Search for the cell housing the specified text and yield its [X, Y] center coordinate. 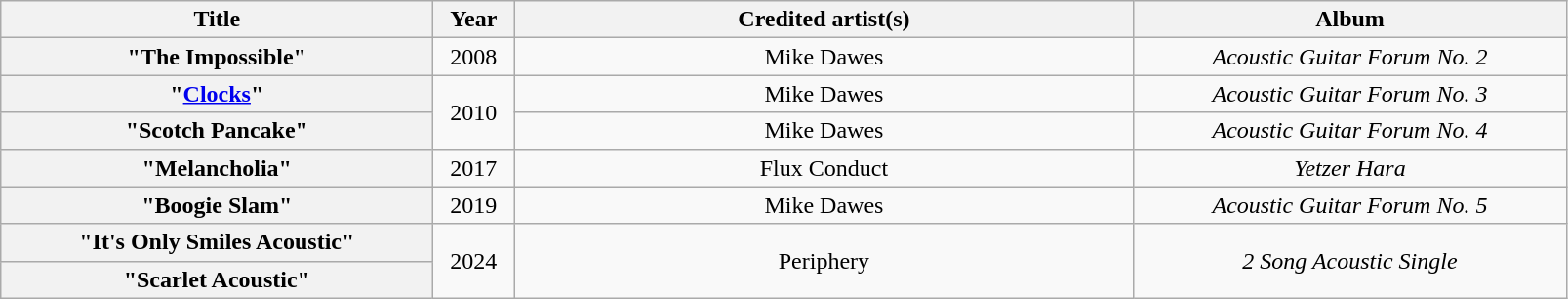
2024 [474, 261]
Flux Conduct [824, 168]
2019 [474, 205]
"The Impossible" [217, 57]
2008 [474, 57]
Acoustic Guitar Forum No. 4 [1350, 131]
"Boogie Slam" [217, 205]
Acoustic Guitar Forum No. 2 [1350, 57]
"Scarlet Acoustic" [217, 279]
"It's Only Smiles Acoustic" [217, 242]
Acoustic Guitar Forum No. 5 [1350, 205]
Credited artist(s) [824, 20]
"Melancholia" [217, 168]
"Clocks" [217, 94]
Title [217, 20]
2 Song Acoustic Single [1350, 261]
Year [474, 20]
Yetzer Hara [1350, 168]
2010 [474, 112]
"Scotch Pancake" [217, 131]
Acoustic Guitar Forum No. 3 [1350, 94]
Periphery [824, 261]
Album [1350, 20]
2017 [474, 168]
